Determine the [X, Y] coordinate at the center of the cell enclosing the given text.  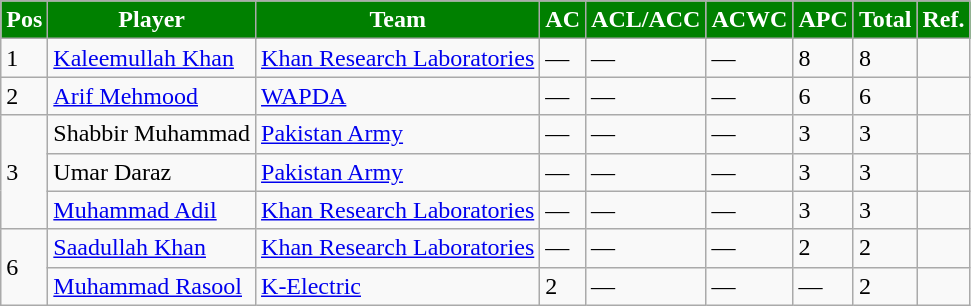
Arif Mehmood [152, 96]
Kaleemullah Khan [152, 58]
Team [398, 20]
Muhammad Adil [152, 210]
APC [823, 20]
1 [24, 58]
Pos [24, 20]
K-Electric [398, 286]
Shabbir Muhammad [152, 134]
ACL/ACC [646, 20]
Player [152, 20]
Total [885, 20]
WAPDA [398, 96]
Muhammad Rasool [152, 286]
Ref. [944, 20]
Saadullah Khan [152, 248]
Umar Daraz [152, 172]
AC [563, 20]
ACWC [750, 20]
